Extract the (X, Y) coordinate from the center of the cell holding the provided text.  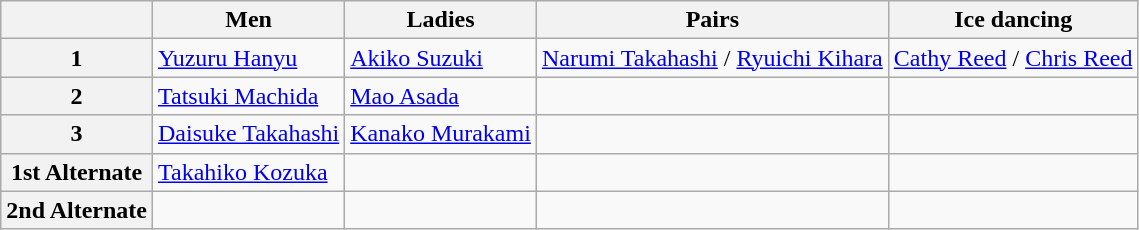
Pairs (712, 20)
Yuzuru Hanyu (248, 58)
Cathy Reed / Chris Reed (1013, 58)
3 (77, 134)
Tatsuki Machida (248, 96)
Ladies (441, 20)
Daisuke Takahashi (248, 134)
1 (77, 58)
Akiko Suzuki (441, 58)
Mao Asada (441, 96)
Narumi Takahashi / Ryuichi Kihara (712, 58)
1st Alternate (77, 172)
Men (248, 20)
Kanako Murakami (441, 134)
Takahiko Kozuka (248, 172)
2 (77, 96)
2nd Alternate (77, 210)
Ice dancing (1013, 20)
